Determine the (x, y) coordinate at the center of the cell enclosing the given text.  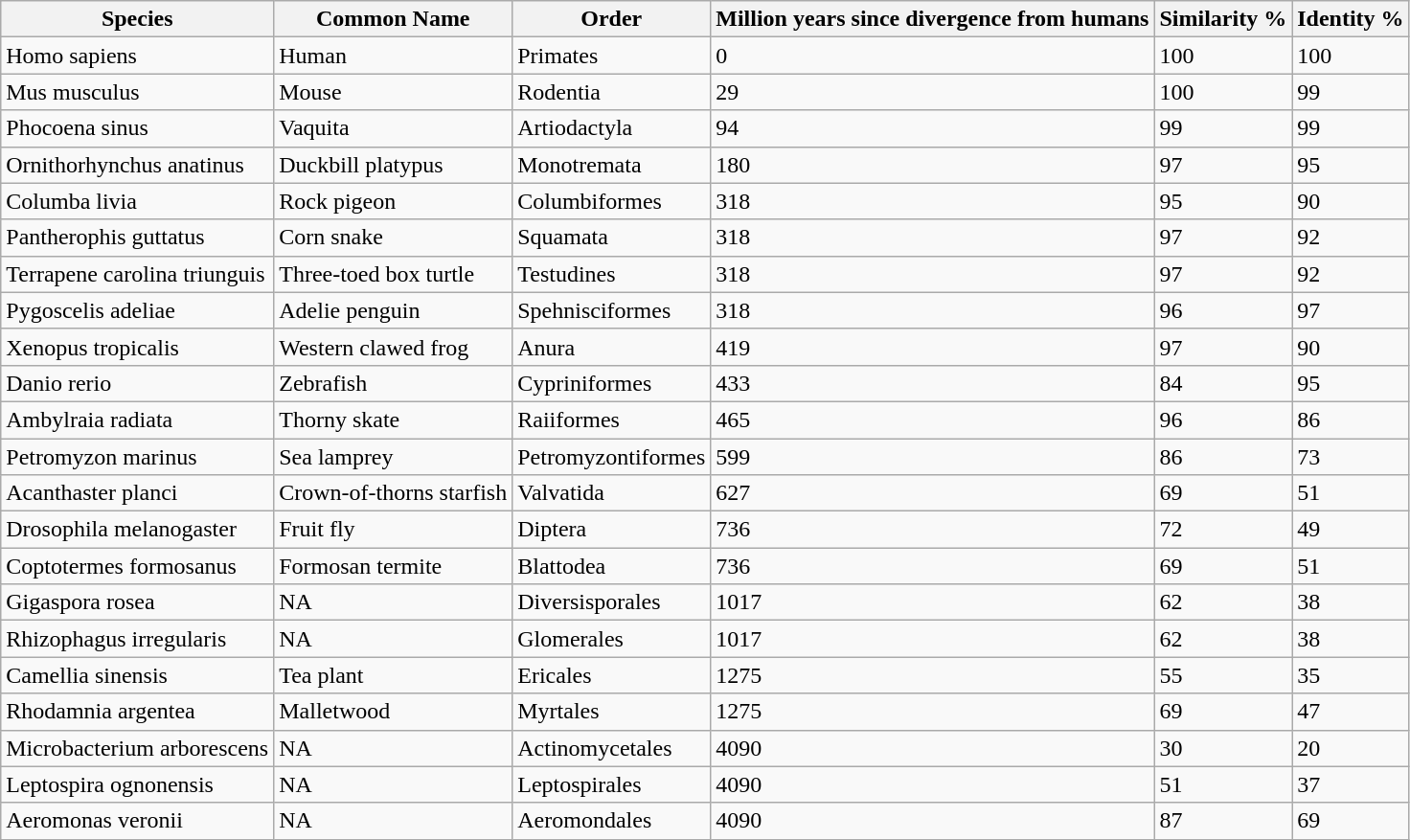
Terrapene carolina triunguis (138, 274)
Mouse (393, 92)
Vaquita (393, 128)
Crown-of-thorns starfish (393, 493)
Myrtales (611, 712)
433 (933, 383)
29 (933, 92)
Formosan termite (393, 566)
Tea plant (393, 675)
Drosophila melanogaster (138, 530)
73 (1351, 457)
Coptotermes formosanus (138, 566)
Columba livia (138, 201)
465 (933, 420)
Aeromonas veronii (138, 821)
Glomerales (611, 639)
Thorny skate (393, 420)
Ornithorhynchus anatinus (138, 165)
Pantherophis guttatus (138, 238)
Mus musculus (138, 92)
Xenopus tropicalis (138, 347)
419 (933, 347)
Ericales (611, 675)
Leptospirales (611, 784)
Testudines (611, 274)
Three-toed box turtle (393, 274)
84 (1223, 383)
49 (1351, 530)
94 (933, 128)
Blattodea (611, 566)
Pygoscelis adeliae (138, 310)
Diversisporales (611, 602)
Anura (611, 347)
Camellia sinensis (138, 675)
Similarity % (1223, 19)
20 (1351, 748)
Million years since divergence from humans (933, 19)
Malletwood (393, 712)
Phocoena sinus (138, 128)
Rodentia (611, 92)
Order (611, 19)
Columbiformes (611, 201)
Human (393, 56)
37 (1351, 784)
Common Name (393, 19)
72 (1223, 530)
Western clawed frog (393, 347)
Sea lamprey (393, 457)
Species (138, 19)
Duckbill platypus (393, 165)
Fruit fly (393, 530)
Rhodamnia argentea (138, 712)
55 (1223, 675)
Acanthaster planci (138, 493)
Aeromondales (611, 821)
627 (933, 493)
Danio rerio (138, 383)
599 (933, 457)
Zebrafish (393, 383)
0 (933, 56)
Petromyzontiformes (611, 457)
Leptospira ognonensis (138, 784)
87 (1223, 821)
Raiiformes (611, 420)
Valvatida (611, 493)
Homo sapiens (138, 56)
Rhizophagus irregularis (138, 639)
Primates (611, 56)
Microbacterium arborescens (138, 748)
Artiodactyla (611, 128)
Identity % (1351, 19)
30 (1223, 748)
Petromyzon marinus (138, 457)
47 (1351, 712)
Rock pigeon (393, 201)
Cypriniformes (611, 383)
Squamata (611, 238)
Monotremata (611, 165)
35 (1351, 675)
Adelie penguin (393, 310)
Actinomycetales (611, 748)
Corn snake (393, 238)
Gigaspora rosea (138, 602)
Diptera (611, 530)
180 (933, 165)
Ambylraia radiata (138, 420)
Spehnisciformes (611, 310)
